Locate the cell with the specified text and output its [X, Y] center coordinate. 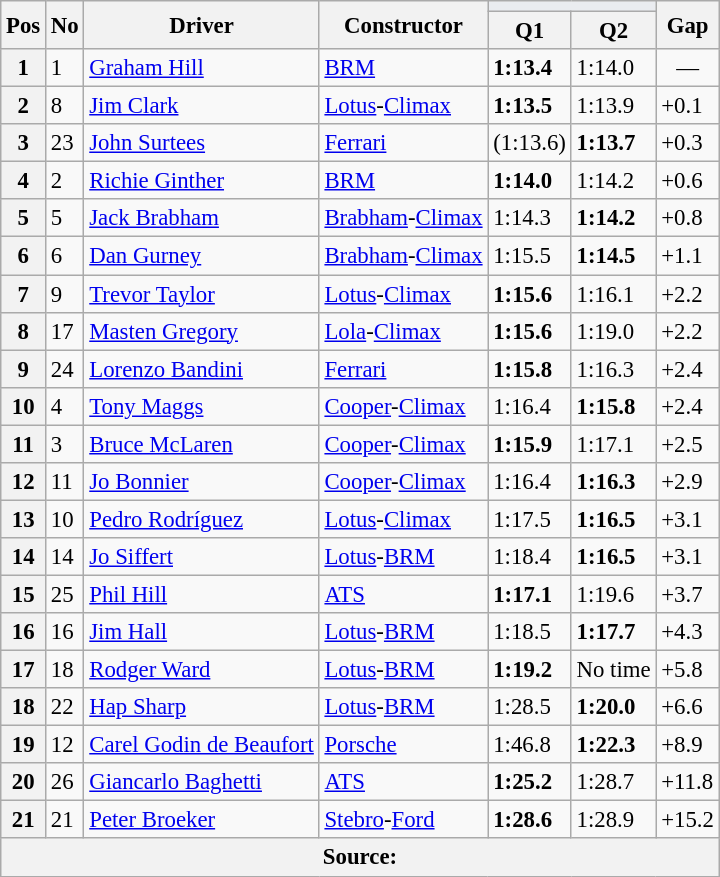
13 [24, 519]
+3.7 [688, 594]
+8.9 [688, 745]
22 [65, 707]
Carel Godin de Beaufort [202, 745]
1:13.4 [530, 68]
Q2 [614, 31]
No [65, 25]
Lorenzo Bandini [202, 369]
Jim Clark [202, 106]
Masten Gregory [202, 331]
24 [65, 369]
— [688, 68]
+0.3 [688, 143]
1:14.3 [530, 219]
+0.1 [688, 106]
1:19.6 [614, 594]
1:28.7 [614, 782]
Hap Sharp [202, 707]
25 [65, 594]
+2.5 [688, 444]
John Surtees [202, 143]
1:13.7 [614, 143]
1:46.8 [530, 745]
1:28.6 [530, 820]
Phil Hill [202, 594]
Rodger Ward [202, 670]
+5.8 [688, 670]
1:13.5 [530, 106]
+0.8 [688, 219]
1:28.5 [530, 707]
1:28.9 [614, 820]
+15.2 [688, 820]
Giancarlo Baghetti [202, 782]
1:14.5 [614, 256]
20 [24, 782]
+11.8 [688, 782]
Jo Siffert [202, 557]
15 [24, 594]
Pos [24, 25]
1:19.0 [614, 331]
Peter Broeker [202, 820]
Jim Hall [202, 632]
1:25.2 [530, 782]
1:18.5 [530, 632]
Driver [202, 25]
1:15.5 [530, 256]
Porsche [404, 745]
Lola-Climax [404, 331]
Q1 [530, 31]
+1.1 [688, 256]
1:18.4 [530, 557]
Jo Bonnier [202, 482]
1:22.3 [614, 745]
Dan Gurney [202, 256]
1:16.1 [614, 294]
19 [24, 745]
+2.9 [688, 482]
Trevor Taylor [202, 294]
Richie Ginther [202, 181]
26 [65, 782]
7 [24, 294]
Gap [688, 25]
+0.6 [688, 181]
(1:13.6) [530, 143]
1:15.9 [530, 444]
23 [65, 143]
1:20.0 [614, 707]
1:19.2 [530, 670]
Jack Brabham [202, 219]
Stebro-Ford [404, 820]
1:13.9 [614, 106]
Source: [360, 858]
1:17.5 [530, 519]
1:17.7 [614, 632]
Tony Maggs [202, 406]
+4.3 [688, 632]
Bruce McLaren [202, 444]
Graham Hill [202, 68]
No time [614, 670]
Pedro Rodríguez [202, 519]
Constructor [404, 25]
+6.6 [688, 707]
